Extract the [x, y] coordinate from the center of the cell holding the provided text.  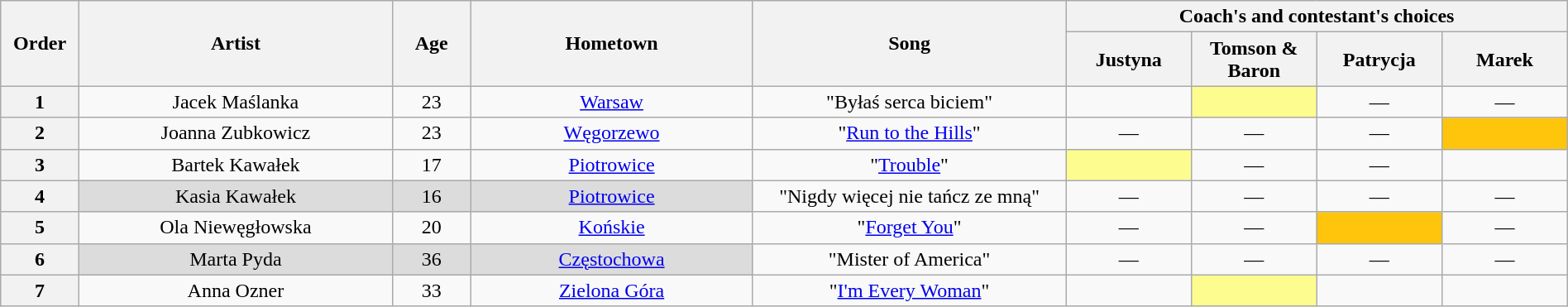
"Mister of America" [910, 259]
Ola Niewęgłowska [235, 228]
36 [432, 259]
Song [910, 43]
"I'm Every Woman" [910, 290]
Marek [1505, 60]
Bartek Kawałek [235, 165]
17 [432, 165]
2 [40, 133]
33 [432, 290]
Częstochowa [612, 259]
16 [432, 196]
Końskie [612, 228]
1 [40, 102]
Artist [235, 43]
20 [432, 228]
Tomson & Baron [1255, 60]
4 [40, 196]
Patrycja [1379, 60]
3 [40, 165]
Joanna Zubkowicz [235, 133]
Jacek Maślanka [235, 102]
Order [40, 43]
Anna Ozner [235, 290]
"Byłaś serca biciem" [910, 102]
Węgorzewo [612, 133]
6 [40, 259]
Age [432, 43]
Zielona Góra [612, 290]
Coach's and contestant's choices [1317, 17]
Marta Pyda [235, 259]
Justyna [1129, 60]
Hometown [612, 43]
Kasia Kawałek [235, 196]
"Nigdy więcej nie tańcz ze mną" [910, 196]
"Trouble" [910, 165]
"Forget You" [910, 228]
Warsaw [612, 102]
5 [40, 228]
"Run to the Hills" [910, 133]
7 [40, 290]
